Identify which cell holds the provided text, then report its [X, Y] central coordinate. 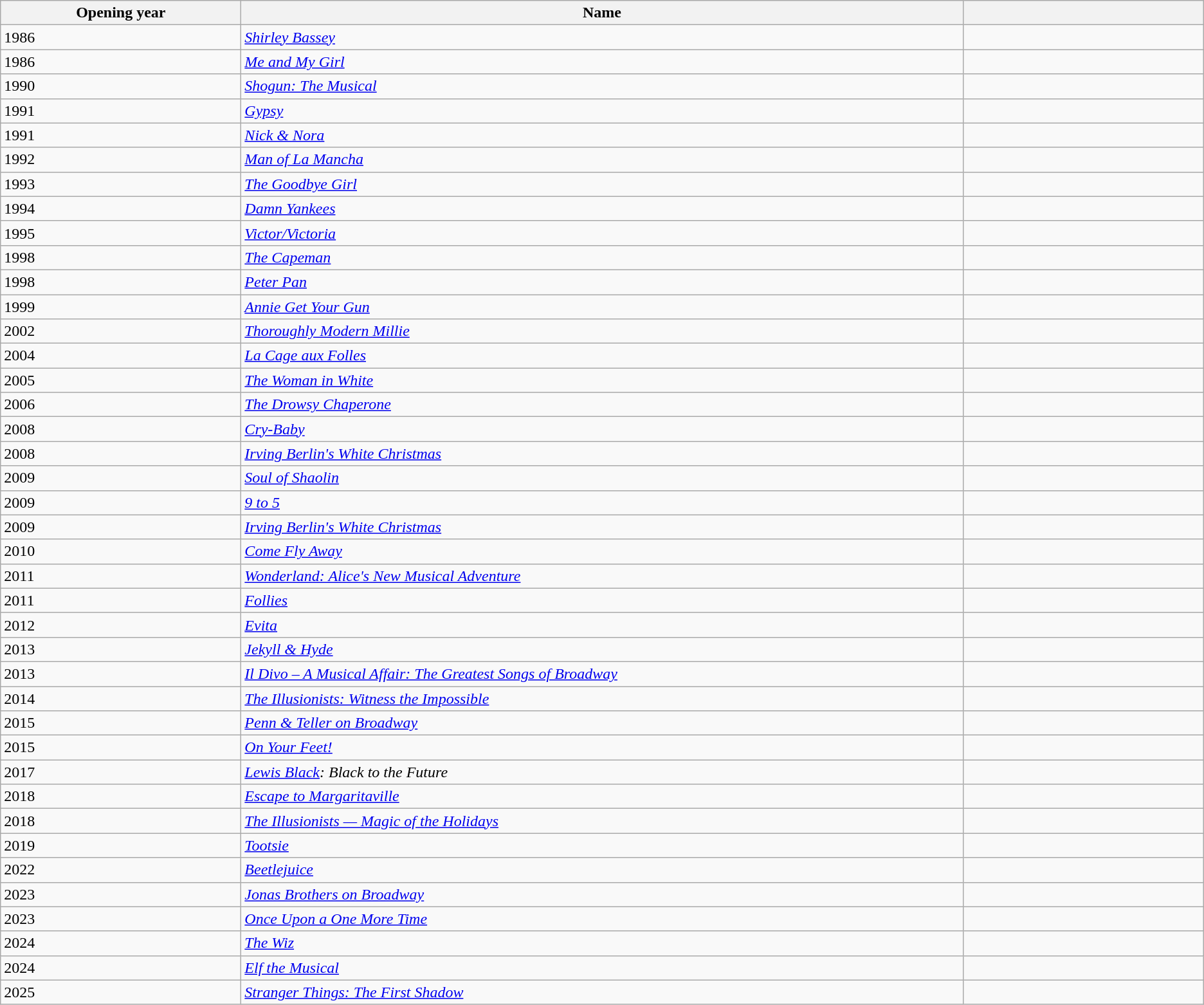
Jonas Brothers on Broadway [602, 894]
Penn & Teller on Broadway [602, 723]
2022 [121, 870]
2010 [121, 551]
The Woman in White [602, 380]
2012 [121, 625]
Escape to Margaritaville [602, 797]
Stranger Things: The First Shadow [602, 992]
Name [602, 13]
Lewis Black: Black to the Future [602, 772]
Man of La Mancha [602, 160]
1992 [121, 160]
On Your Feet! [602, 748]
2025 [121, 992]
The Goodbye Girl [602, 184]
La Cage aux Folles [602, 356]
Beetlejuice [602, 870]
Follies [602, 600]
2006 [121, 405]
Il Divo – A Musical Affair: The Greatest Songs of Broadway [602, 674]
Shirley Bassey [602, 37]
Opening year [121, 13]
Tootsie [602, 845]
9 to 5 [602, 502]
Soul of Shaolin [602, 478]
The Drowsy Chaperone [602, 405]
Damn Yankees [602, 208]
2019 [121, 845]
2014 [121, 698]
The Illusionists: Witness the Impossible [602, 698]
The Illusionists — Magic of the Holidays [602, 821]
2004 [121, 356]
Peter Pan [602, 282]
Shogun: The Musical [602, 86]
Cry-Baby [602, 429]
Once Upon a One More Time [602, 919]
Victor/Victoria [602, 233]
2017 [121, 772]
Wonderland: Alice's New Musical Adventure [602, 576]
Thoroughly Modern Millie [602, 331]
Come Fly Away [602, 551]
1993 [121, 184]
1995 [121, 233]
1999 [121, 307]
Nick & Nora [602, 135]
Jekyll & Hyde [602, 649]
The Wiz [602, 943]
Evita [602, 625]
Gypsy [602, 111]
2005 [121, 380]
Annie Get Your Gun [602, 307]
1994 [121, 208]
The Capeman [602, 257]
1990 [121, 86]
2002 [121, 331]
Elf the Musical [602, 968]
Me and My Girl [602, 62]
